Pinpoint the cell where the given text exists, returning its [x, y] midpoint coordinate. 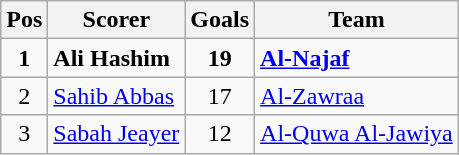
Sahib Abbas [116, 96]
Sabah Jeayer [116, 134]
Ali Hashim [116, 58]
Scorer [116, 20]
12 [220, 134]
Pos [24, 20]
Team [357, 20]
3 [24, 134]
Al-Najaf [357, 58]
17 [220, 96]
1 [24, 58]
Al-Quwa Al-Jawiya [357, 134]
Al-Zawraa [357, 96]
2 [24, 96]
19 [220, 58]
Goals [220, 20]
